Locate the cell with the specified text and output its (x, y) center coordinate. 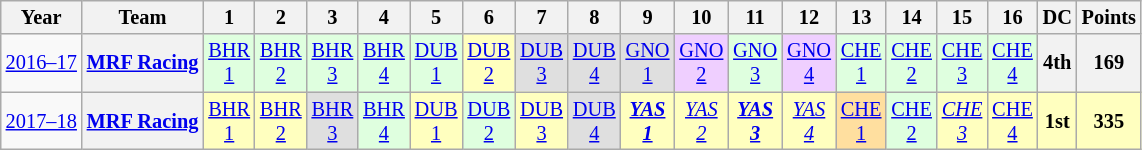
1st (1058, 121)
16 (1012, 17)
15 (962, 17)
GNO3 (755, 63)
5 (436, 17)
12 (809, 17)
335 (1109, 121)
1 (229, 17)
14 (911, 17)
10 (701, 17)
9 (648, 17)
11 (755, 17)
8 (594, 17)
YAS2 (701, 121)
2016–17 (42, 63)
GNO1 (648, 63)
4 (384, 17)
YAS3 (755, 121)
6 (488, 17)
YAS1 (648, 121)
DC (1058, 17)
3 (333, 17)
169 (1109, 63)
GNO4 (809, 63)
7 (542, 17)
Points (1109, 17)
13 (861, 17)
Year (42, 17)
2 (281, 17)
YAS4 (809, 121)
4th (1058, 63)
Team (143, 17)
GNO2 (701, 63)
2017–18 (42, 121)
